Locate the cell with the specified text and output its [x, y] center coordinate. 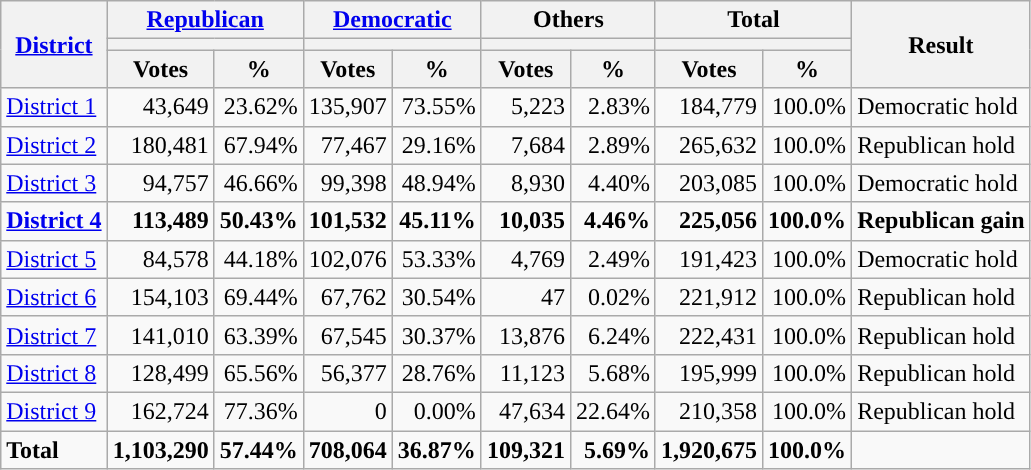
Result [941, 44]
47,634 [526, 411]
708,064 [348, 449]
191,423 [708, 259]
203,085 [708, 183]
69.44% [258, 297]
46.66% [258, 183]
99,398 [348, 183]
Republican gain [941, 221]
77,467 [348, 145]
District 7 [54, 335]
77.36% [258, 411]
District 5 [54, 259]
23.62% [258, 107]
162,724 [160, 411]
67.94% [258, 145]
District 1 [54, 107]
210,358 [708, 411]
Democratic [392, 20]
0.00% [436, 411]
8,930 [526, 183]
4,769 [526, 259]
45.11% [436, 221]
District 2 [54, 145]
District 9 [54, 411]
1,920,675 [708, 449]
113,489 [160, 221]
District 6 [54, 297]
District 4 [54, 221]
30.54% [436, 297]
48.94% [436, 183]
2.83% [612, 107]
56,377 [348, 373]
5.68% [612, 373]
7,684 [526, 145]
73.55% [436, 107]
29.16% [436, 145]
Others [568, 20]
184,779 [708, 107]
65.56% [258, 373]
2.49% [612, 259]
5.69% [612, 449]
0.02% [612, 297]
57.44% [258, 449]
District 3 [54, 183]
135,907 [348, 107]
50.43% [258, 221]
44.18% [258, 259]
District [54, 44]
67,545 [348, 335]
0 [348, 411]
63.39% [258, 335]
43,649 [160, 107]
5,223 [526, 107]
141,010 [160, 335]
2.89% [612, 145]
30.37% [436, 335]
36.87% [436, 449]
222,431 [708, 335]
4.46% [612, 221]
11,123 [526, 373]
4.40% [612, 183]
District 8 [54, 373]
225,056 [708, 221]
102,076 [348, 259]
94,757 [160, 183]
180,481 [160, 145]
53.33% [436, 259]
Republican [205, 20]
22.64% [612, 411]
221,912 [708, 297]
47 [526, 297]
154,103 [160, 297]
195,999 [708, 373]
67,762 [348, 297]
13,876 [526, 335]
265,632 [708, 145]
101,532 [348, 221]
109,321 [526, 449]
6.24% [612, 335]
1,103,290 [160, 449]
128,499 [160, 373]
28.76% [436, 373]
10,035 [526, 221]
84,578 [160, 259]
